Locate the cell with the specified text and output its (x, y) center coordinate. 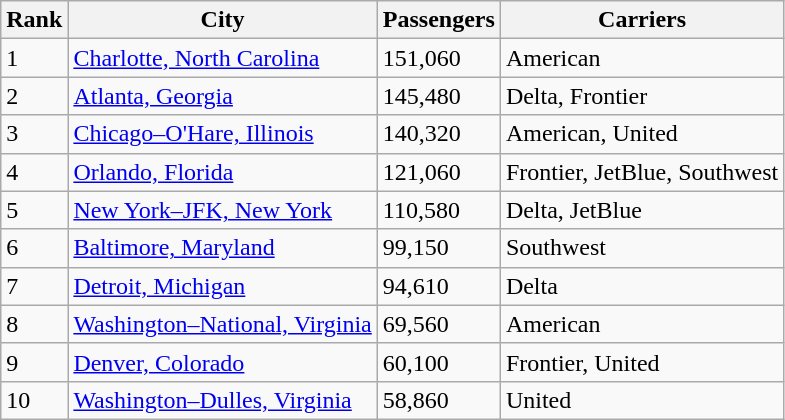
99,150 (438, 248)
121,060 (438, 172)
Delta (642, 286)
Carriers (642, 20)
United (642, 400)
Rank (34, 20)
Washington–Dulles, Virginia (222, 400)
5 (34, 210)
Frontier, United (642, 362)
Frontier, JetBlue, Southwest (642, 172)
140,320 (438, 134)
2 (34, 96)
Atlanta, Georgia (222, 96)
4 (34, 172)
Southwest (642, 248)
American, United (642, 134)
Delta, Frontier (642, 96)
Washington–National, Virginia (222, 324)
58,860 (438, 400)
Baltimore, Maryland (222, 248)
10 (34, 400)
69,560 (438, 324)
60,100 (438, 362)
1 (34, 58)
Chicago–O'Hare, Illinois (222, 134)
9 (34, 362)
Orlando, Florida (222, 172)
8 (34, 324)
145,480 (438, 96)
3 (34, 134)
New York–JFK, New York (222, 210)
6 (34, 248)
Denver, Colorado (222, 362)
Detroit, Michigan (222, 286)
Passengers (438, 20)
Delta, JetBlue (642, 210)
94,610 (438, 286)
7 (34, 286)
151,060 (438, 58)
City (222, 20)
110,580 (438, 210)
Charlotte, North Carolina (222, 58)
